Extract the (X, Y) coordinate from the center of the cell holding the provided text.  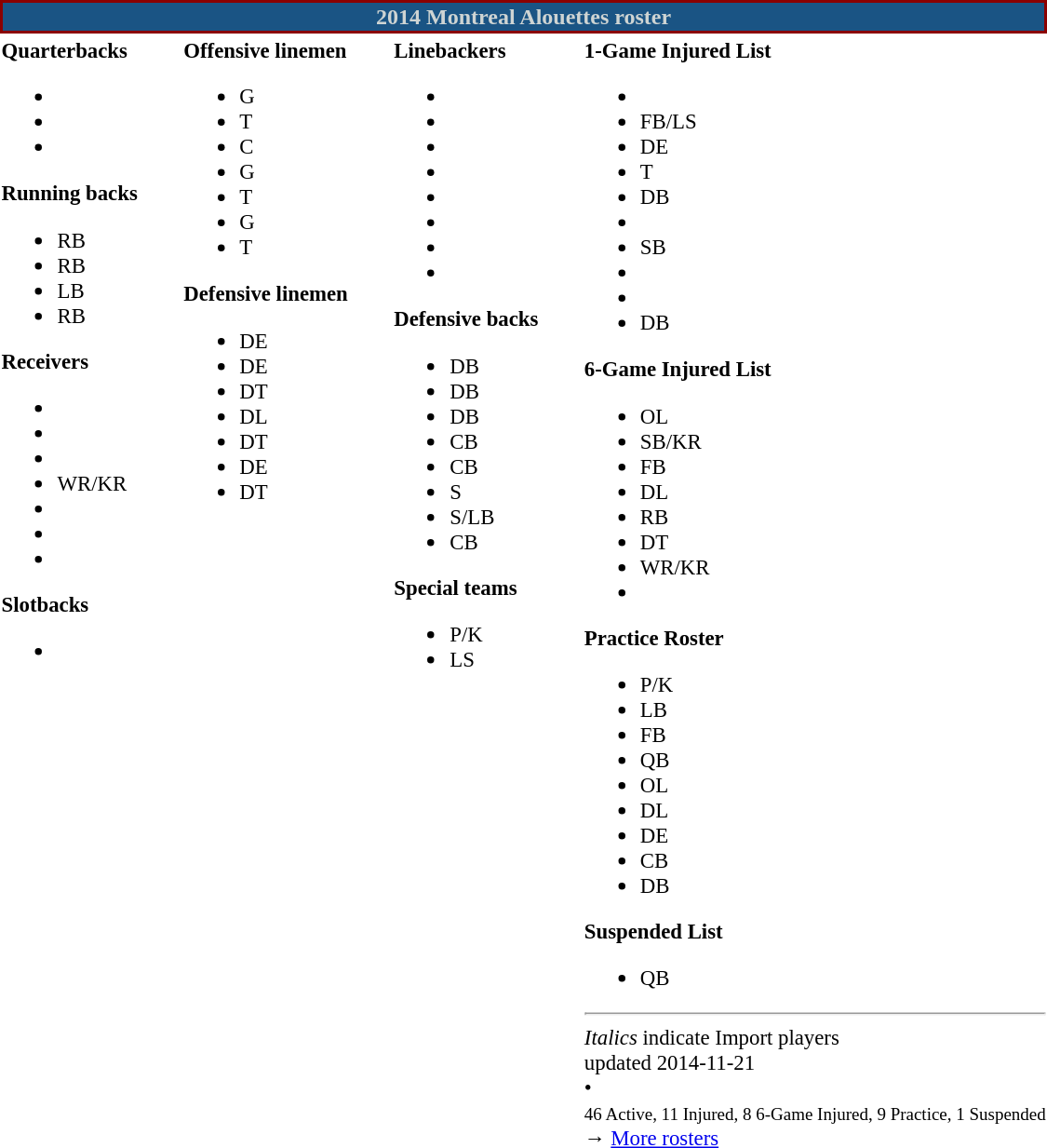
2014 Montreal Alouettes roster (523, 17)
